Scan for the cell matching the given text and deliver its (x, y) coordinate at center. 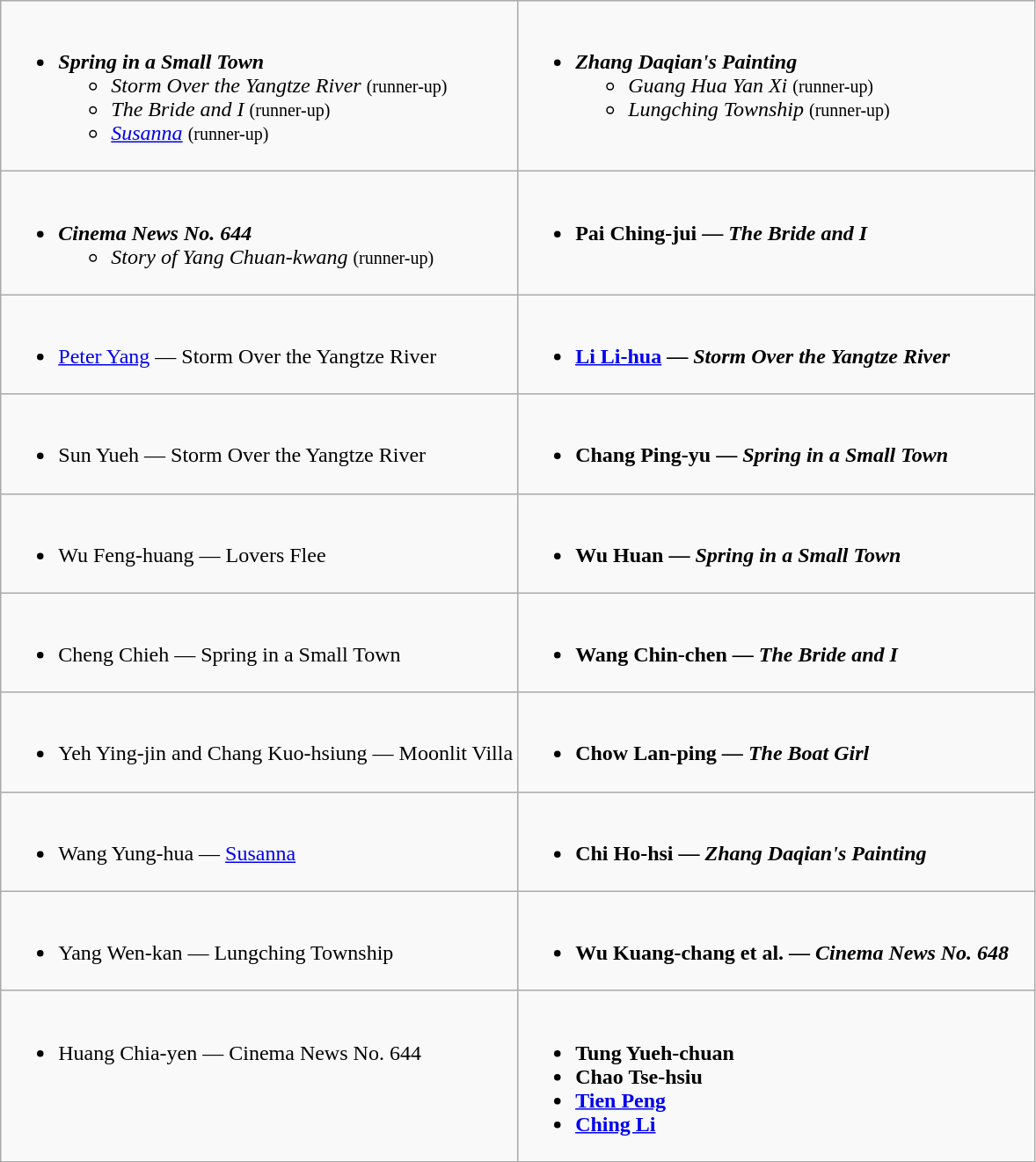
Huang Chia-yen — Cinema News No. 644 (259, 1076)
Wu Kuang-chang et al. — Cinema News No. 648 (777, 941)
Chi Ho-hsi — Zhang Daqian's Painting (777, 841)
Yeh Ying-jin and Chang Kuo-hsiung — Moonlit Villa (259, 742)
Wang Chin-chen — The Bride and I (777, 642)
Cheng Chieh — Spring in a Small Town (259, 642)
Wu Feng-huang — Lovers Flee (259, 544)
Peter Yang — Storm Over the Yangtze River (259, 345)
Tung Yueh-chuanChao Tse-hsiuTien PengChing Li (777, 1076)
Chow Lan-ping — The Boat Girl (777, 742)
Spring in a Small TownStorm Over the Yangtze River (runner-up)The Bride and I (runner-up)Susanna (runner-up) (259, 86)
Li Li-hua — Storm Over the Yangtze River (777, 345)
Pai Ching-jui — The Bride and I (777, 233)
Cinema News No. 644Story of Yang Chuan-kwang (runner-up) (259, 233)
Yang Wen-kan — Lungching Township (259, 941)
Wu Huan — Spring in a Small Town (777, 544)
Zhang Daqian's PaintingGuang Hua Yan Xi (runner-up)Lungching Township (runner-up) (777, 86)
Sun Yueh — Storm Over the Yangtze River (259, 443)
Wang Yung-hua — Susanna (259, 841)
Chang Ping-yu — Spring in a Small Town (777, 443)
